Pinpoint the cell where the given text exists, returning its [x, y] midpoint coordinate. 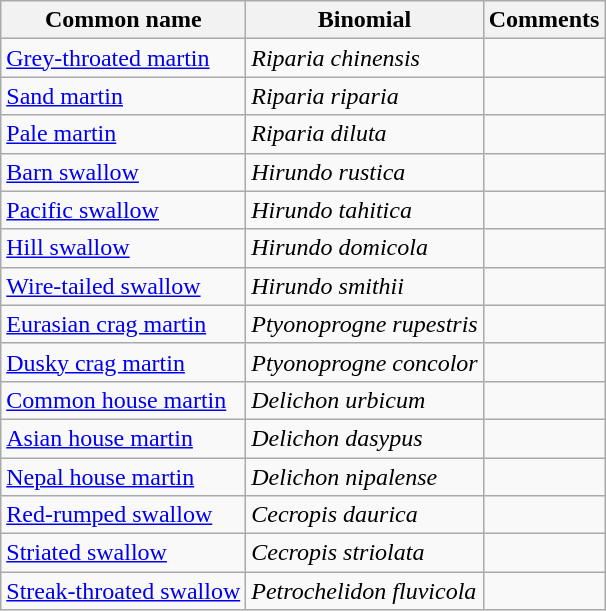
Petrochelidon fluvicola [364, 591]
Cecropis striolata [364, 553]
Streak-throated swallow [124, 591]
Ptyonoprogne concolor [364, 362]
Hirundo smithii [364, 286]
Wire-tailed swallow [124, 286]
Hill swallow [124, 248]
Comments [544, 20]
Hirundo rustica [364, 172]
Cecropis daurica [364, 515]
Hirundo domicola [364, 248]
Delichon dasypus [364, 438]
Hirundo tahitica [364, 210]
Binomial [364, 20]
Riparia chinensis [364, 58]
Grey-throated martin [124, 58]
Red-rumped swallow [124, 515]
Riparia diluta [364, 134]
Nepal house martin [124, 477]
Riparia riparia [364, 96]
Barn swallow [124, 172]
Pacific swallow [124, 210]
Common name [124, 20]
Dusky crag martin [124, 362]
Eurasian crag martin [124, 324]
Striated swallow [124, 553]
Delichon nipalense [364, 477]
Pale martin [124, 134]
Ptyonoprogne rupestris [364, 324]
Delichon urbicum [364, 400]
Common house martin [124, 400]
Sand martin [124, 96]
Asian house martin [124, 438]
